For the text-containing cell, return its midpoint in [x, y] coordinate format. 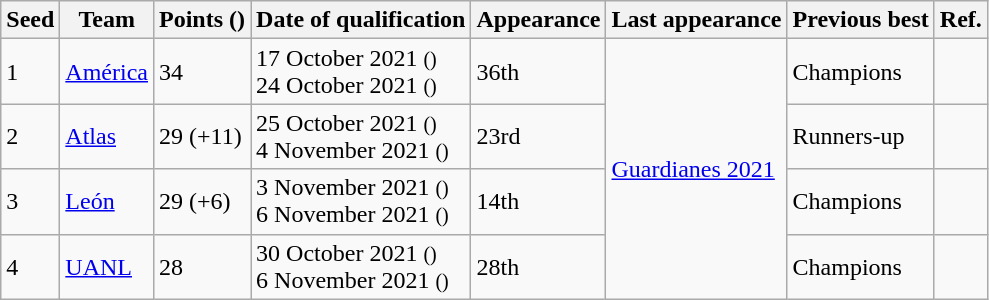
León [107, 202]
28th [538, 266]
Last appearance [696, 20]
34 [202, 72]
36th [538, 72]
14th [538, 202]
Seed [30, 20]
Ref. [960, 20]
Team [107, 20]
Guardianes 2021 [696, 169]
25 October 2021 ()4 November 2021 () [361, 136]
Atlas [107, 136]
23rd [538, 136]
Appearance [538, 20]
29 (+6) [202, 202]
4 [30, 266]
17 October 2021 ()24 October 2021 () [361, 72]
América [107, 72]
1 [30, 72]
2 [30, 136]
Previous best [860, 20]
UANL [107, 266]
Runners-up [860, 136]
29 (+11) [202, 136]
3 [30, 202]
3 November 2021 ()6 November 2021 () [361, 202]
28 [202, 266]
30 October 2021 ()6 November 2021 () [361, 266]
Date of qualification [361, 20]
Points () [202, 20]
